Provide the (x, y) coordinate of the cell's center where the given text is located.  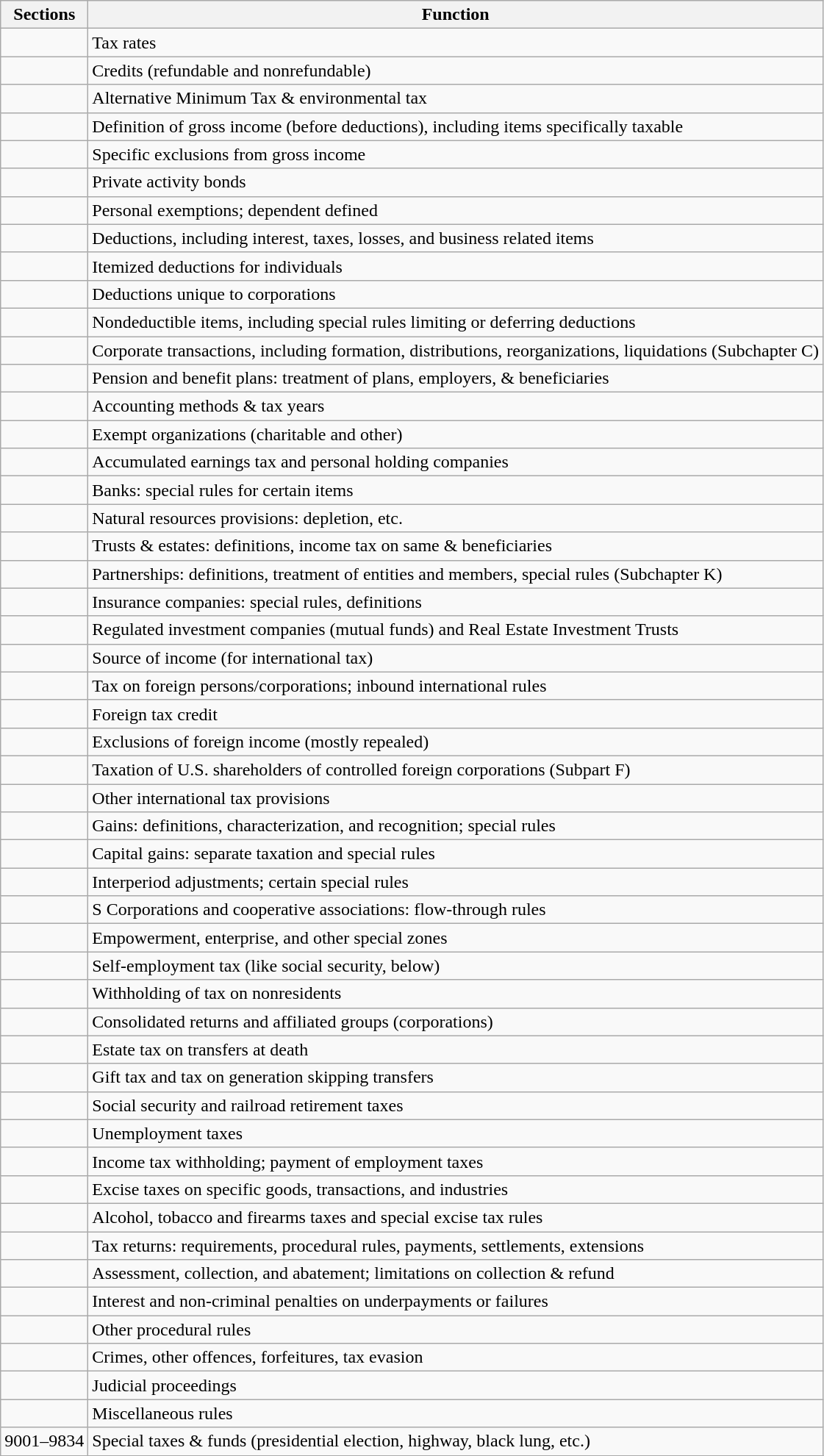
Unemployment taxes (456, 1133)
Function (456, 15)
Gains: definitions, characterization, and recognition; special rules (456, 826)
Tax rates (456, 43)
Assessment, collection, and abatement; limitations on collection & refund (456, 1274)
Self-employment tax (like social security, below) (456, 966)
S Corporations and cooperative associations: flow-through rules (456, 910)
Interest and non-criminal penalties on underpayments or failures (456, 1302)
Definition of gross income (before deductions), including items specifically taxable (456, 126)
Tax returns: requirements, procedural rules, payments, settlements, extensions (456, 1246)
Nondeductible items, including special rules limiting or deferring deductions (456, 322)
Alcohol, tobacco and firearms taxes and special excise tax rules (456, 1217)
Empowerment, enterprise, and other special zones (456, 938)
Consolidated returns and affiliated groups (corporations) (456, 1022)
Foreign tax credit (456, 714)
Itemized deductions for individuals (456, 266)
Personal exemptions; dependent defined (456, 210)
Alternative Minimum Tax & environmental tax (456, 98)
9001–9834 (44, 1441)
Deductions unique to corporations (456, 294)
Social security and railroad retirement taxes (456, 1105)
Exclusions of foreign income (mostly repealed) (456, 742)
Miscellaneous rules (456, 1413)
Excise taxes on specific goods, transactions, and industries (456, 1189)
Estate tax on transfers at death (456, 1050)
Exempt organizations (charitable and other) (456, 434)
Other procedural rules (456, 1330)
Banks: special rules for certain items (456, 490)
Judicial proceedings (456, 1385)
Accumulated earnings tax and personal holding companies (456, 462)
Deductions, including interest, taxes, losses, and business related items (456, 238)
Credits (refundable and nonrefundable) (456, 71)
Insurance companies: special rules, definitions (456, 602)
Pension and benefit plans: treatment of plans, employers, & beneficiaries (456, 379)
Specific exclusions from gross income (456, 154)
Accounting methods & tax years (456, 406)
Natural resources provisions: depletion, etc. (456, 518)
Tax on foreign persons/corporations; inbound international rules (456, 686)
Capital gains: separate taxation and special rules (456, 854)
Crimes, other offences, forfeitures, tax evasion (456, 1358)
Gift tax and tax on generation skipping transfers (456, 1077)
Source of income (for international tax) (456, 658)
Other international tax provisions (456, 797)
Regulated investment companies (mutual funds) and Real Estate Investment Trusts (456, 630)
Special taxes & funds (presidential election, highway, black lung, etc.) (456, 1441)
Private activity bonds (456, 182)
Taxation of U.S. shareholders of controlled foreign corporations (Subpart F) (456, 770)
Income tax withholding; payment of employment taxes (456, 1161)
Corporate transactions, including formation, distributions, reorganizations, liquidations (Subchapter C) (456, 351)
Interperiod adjustments; certain special rules (456, 882)
Sections (44, 15)
Withholding of tax on nonresidents (456, 994)
Trusts & estates: definitions, income tax on same & beneficiaries (456, 546)
Partnerships: definitions, treatment of entities and members, special rules (Subchapter K) (456, 574)
